Return [x, y] of the center of cell containing provided text 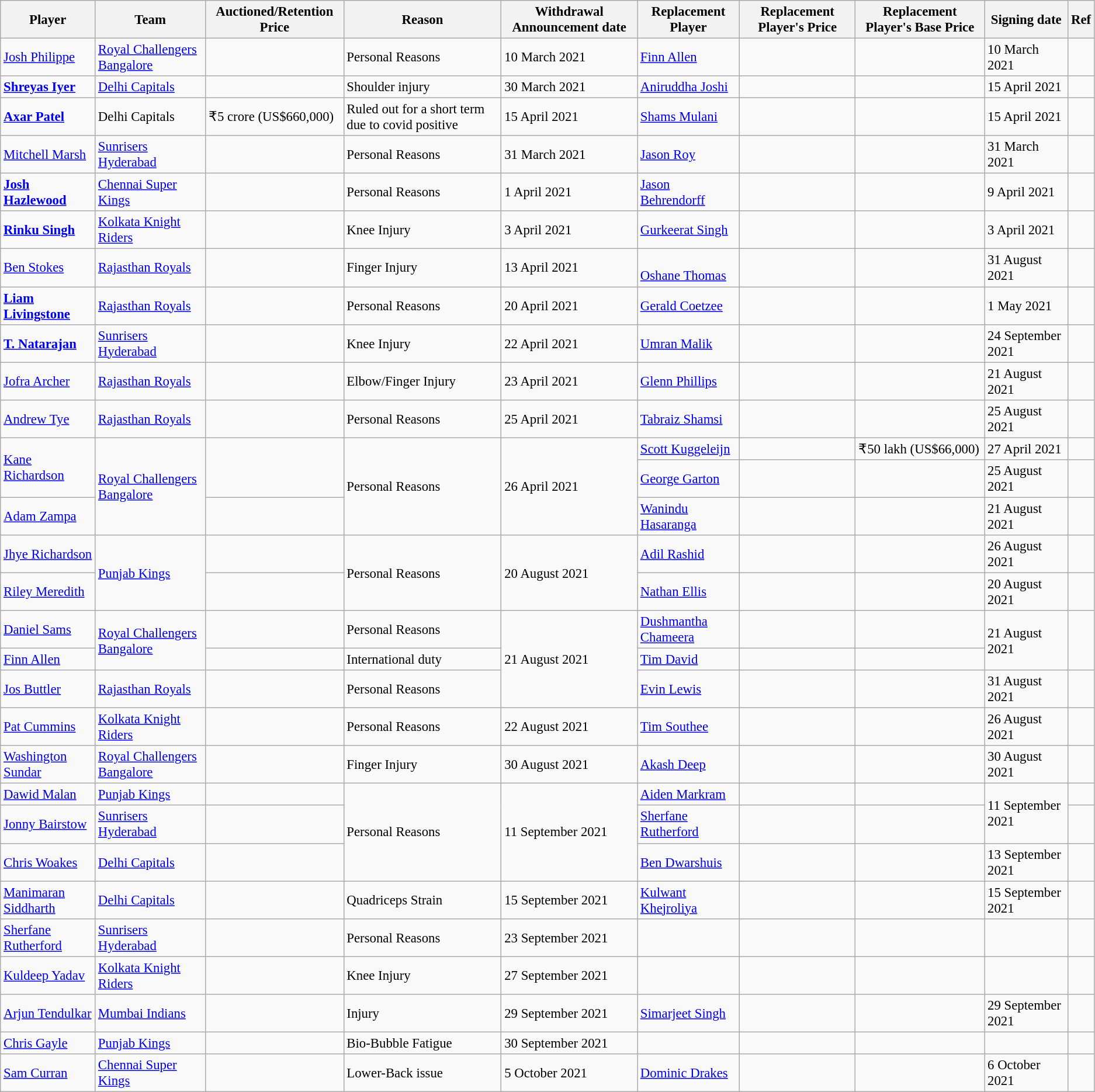
27 April 2021 [1026, 449]
Dushmantha Chameera [688, 630]
Manimaran Siddharth [48, 900]
27 September 2021 [569, 976]
Jason Roy [688, 154]
T. Natarajan [48, 344]
Dawid Malan [48, 795]
Gurkeerat Singh [688, 230]
Kane Richardson [48, 467]
Kuldeep Yadav [48, 976]
9 April 2021 [1026, 193]
Evin Lewis [688, 689]
Jos Buttler [48, 689]
Quadriceps Strain [422, 900]
Oshane Thomas [688, 268]
20 April 2021 [569, 306]
Jofra Archer [48, 381]
Tim Southee [688, 727]
International duty [422, 660]
Lower-Back issue [422, 1073]
₹50 lakh (US$66,000) [920, 449]
Josh Hazlewood [48, 193]
Andrew Tye [48, 418]
Simarjeet Singh [688, 1013]
5 October 2021 [569, 1073]
Wanindu Hasaranga [688, 516]
Nathan Ellis [688, 591]
Player [48, 20]
Sam Curran [48, 1073]
Replacement Player's Base Price [920, 20]
24 September 2021 [1026, 344]
Gerald Coetzee [688, 306]
Elbow/Finger Injury [422, 381]
Shams Mulani [688, 117]
25 April 2021 [569, 418]
Replacement Player [688, 20]
Jhye Richardson [48, 554]
Shreyas Iyer [48, 87]
Adam Zampa [48, 516]
Liam Livingstone [48, 306]
22 April 2021 [569, 344]
Signing date [1026, 20]
22 August 2021 [569, 727]
Aiden Markram [688, 795]
13 April 2021 [569, 268]
Rinku Singh [48, 230]
Arjun Tendulkar [48, 1013]
Aniruddha Joshi [688, 87]
26 April 2021 [569, 486]
Shoulder injury [422, 87]
Mitchell Marsh [48, 154]
23 April 2021 [569, 381]
30 September 2021 [569, 1043]
Reason [422, 20]
Team [151, 20]
1 May 2021 [1026, 306]
Jonny Bairstow [48, 825]
Chris Woakes [48, 862]
Jason Behrendorff [688, 193]
Washington Sundar [48, 764]
Bio-Bubble Fatigue [422, 1043]
Chris Gayle [48, 1043]
Pat Cummins [48, 727]
Withdrawal Announcement date [569, 20]
Tabraiz Shamsi [688, 418]
Auctioned/Retention Price [275, 20]
Dominic Drakes [688, 1073]
Umran Malik [688, 344]
Tim David [688, 660]
Daniel Sams [48, 630]
Axar Patel [48, 117]
Injury [422, 1013]
Adil Rashid [688, 554]
Riley Meredith [48, 591]
1 April 2021 [569, 193]
George Garton [688, 479]
Kulwant Khejroliya [688, 900]
23 September 2021 [569, 937]
Replacement Player's Price [797, 20]
Glenn Phillips [688, 381]
₹5 crore (US$660,000) [275, 117]
Ruled out for a short term due to covid positive [422, 117]
Scott Kuggeleijn [688, 449]
Akash Deep [688, 764]
Mumbai Indians [151, 1013]
Ben Dwarshuis [688, 862]
Ben Stokes [48, 268]
Josh Philippe [48, 57]
Ref [1081, 20]
13 September 2021 [1026, 862]
6 October 2021 [1026, 1073]
30 March 2021 [569, 87]
